Find where the given text appears and provide that cell's center as (x, y) coordinate. 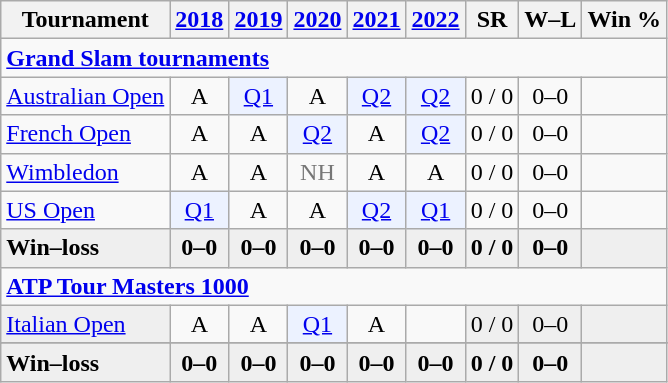
French Open (86, 134)
2020 (318, 20)
SR (492, 20)
Wimbledon (86, 172)
Win % (624, 20)
2018 (200, 20)
W–L (550, 20)
ATP Tour Masters 1000 (334, 286)
US Open (86, 210)
Italian Open (86, 324)
Grand Slam tournaments (334, 58)
Tournament (86, 20)
2019 (258, 20)
NH (318, 172)
Australian Open (86, 96)
2022 (436, 20)
2021 (376, 20)
